For the text-containing cell, return its midpoint in [x, y] coordinate format. 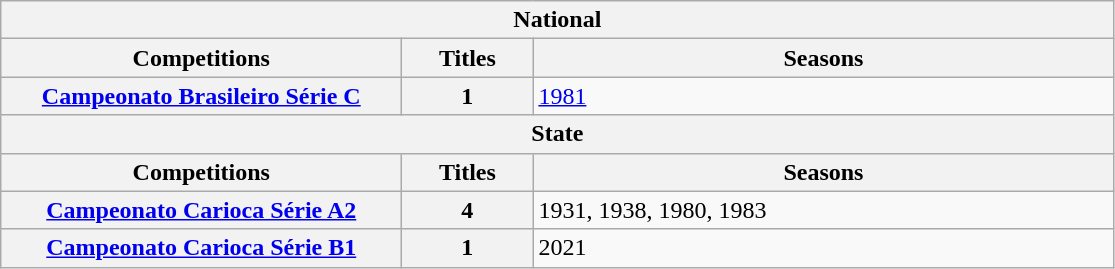
National [558, 20]
Campeonato Brasileiro Série C [202, 96]
State [558, 134]
Campeonato Carioca Série B1 [202, 248]
Campeonato Carioca Série A2 [202, 210]
1931, 1938, 1980, 1983 [824, 210]
2021 [824, 248]
1981 [824, 96]
4 [468, 210]
